Identify which cell holds the provided text, then report its [x, y] central coordinate. 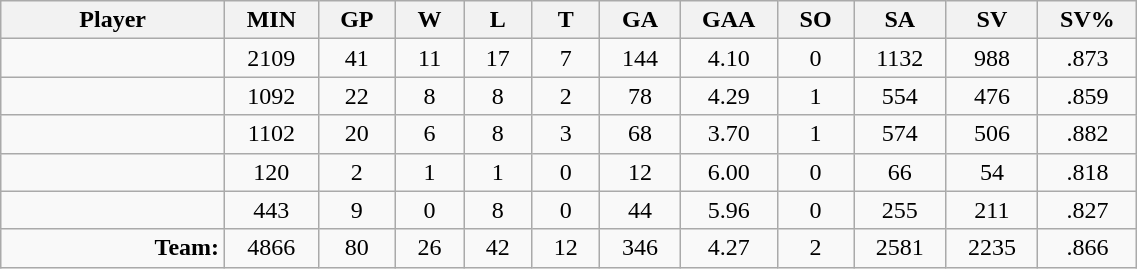
988 [992, 58]
443 [272, 210]
41 [356, 58]
5.96 [728, 210]
17 [498, 58]
4866 [272, 248]
144 [640, 58]
4.29 [728, 96]
2109 [272, 58]
3 [566, 134]
211 [992, 210]
SO [816, 20]
3.70 [728, 134]
9 [356, 210]
T [566, 20]
42 [498, 248]
120 [272, 172]
66 [900, 172]
Team: [113, 248]
SV [992, 20]
54 [992, 172]
44 [640, 210]
2581 [900, 248]
506 [992, 134]
Player [113, 20]
1132 [900, 58]
4.27 [728, 248]
346 [640, 248]
4.10 [728, 58]
68 [640, 134]
80 [356, 248]
SV% [1088, 20]
.859 [1088, 96]
20 [356, 134]
.882 [1088, 134]
W [430, 20]
SA [900, 20]
.866 [1088, 248]
6.00 [728, 172]
.873 [1088, 58]
11 [430, 58]
554 [900, 96]
1102 [272, 134]
.818 [1088, 172]
6 [430, 134]
1092 [272, 96]
GAA [728, 20]
22 [356, 96]
255 [900, 210]
MIN [272, 20]
26 [430, 248]
.827 [1088, 210]
GA [640, 20]
574 [900, 134]
476 [992, 96]
7 [566, 58]
GP [356, 20]
78 [640, 96]
L [498, 20]
2235 [992, 248]
